Pinpoint the cell where the given text exists, returning its (X, Y) midpoint coordinate. 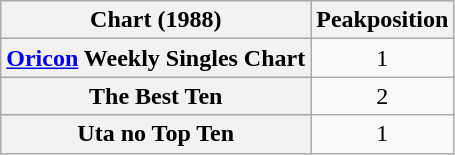
The Best Ten (156, 96)
Peakposition (382, 20)
Oricon Weekly Singles Chart (156, 58)
Uta no Top Ten (156, 134)
Chart (1988) (156, 20)
2 (382, 96)
